From the cell containing the given text, extract its center point as [x, y] coordinate. 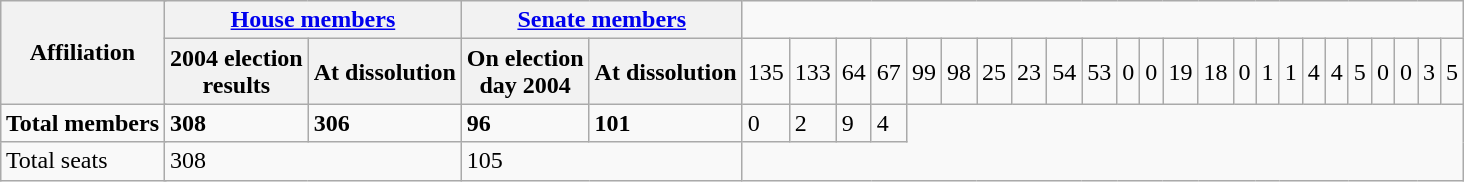
Total members [82, 123]
3 [1430, 72]
Affiliation [82, 52]
Senate members [602, 20]
9 [854, 123]
Total seats [82, 161]
96 [525, 123]
House members [314, 20]
98 [958, 72]
19 [1180, 72]
23 [1030, 72]
105 [602, 161]
25 [994, 72]
67 [888, 72]
99 [924, 72]
135 [766, 72]
53 [1100, 72]
64 [854, 72]
54 [1064, 72]
133 [812, 72]
101 [666, 123]
18 [1216, 72]
2 [812, 123]
On electionday 2004 [525, 72]
306 [384, 123]
2004 electionresults [237, 72]
